From the cell containing the given text, extract its center point as [X, Y] coordinate. 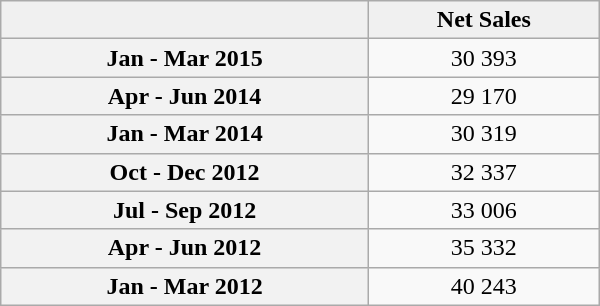
29 170 [484, 96]
Jan - Mar 2014 [185, 134]
Jul - Sep 2012 [185, 210]
Net Sales [484, 20]
Oct - Dec 2012 [185, 172]
35 332 [484, 248]
Jan - Mar 2012 [185, 286]
30 319 [484, 134]
Apr - Jun 2014 [185, 96]
30 393 [484, 58]
32 337 [484, 172]
40 243 [484, 286]
Jan - Mar 2015 [185, 58]
33 006 [484, 210]
Apr - Jun 2012 [185, 248]
